Return [x, y] of the center of cell containing provided text 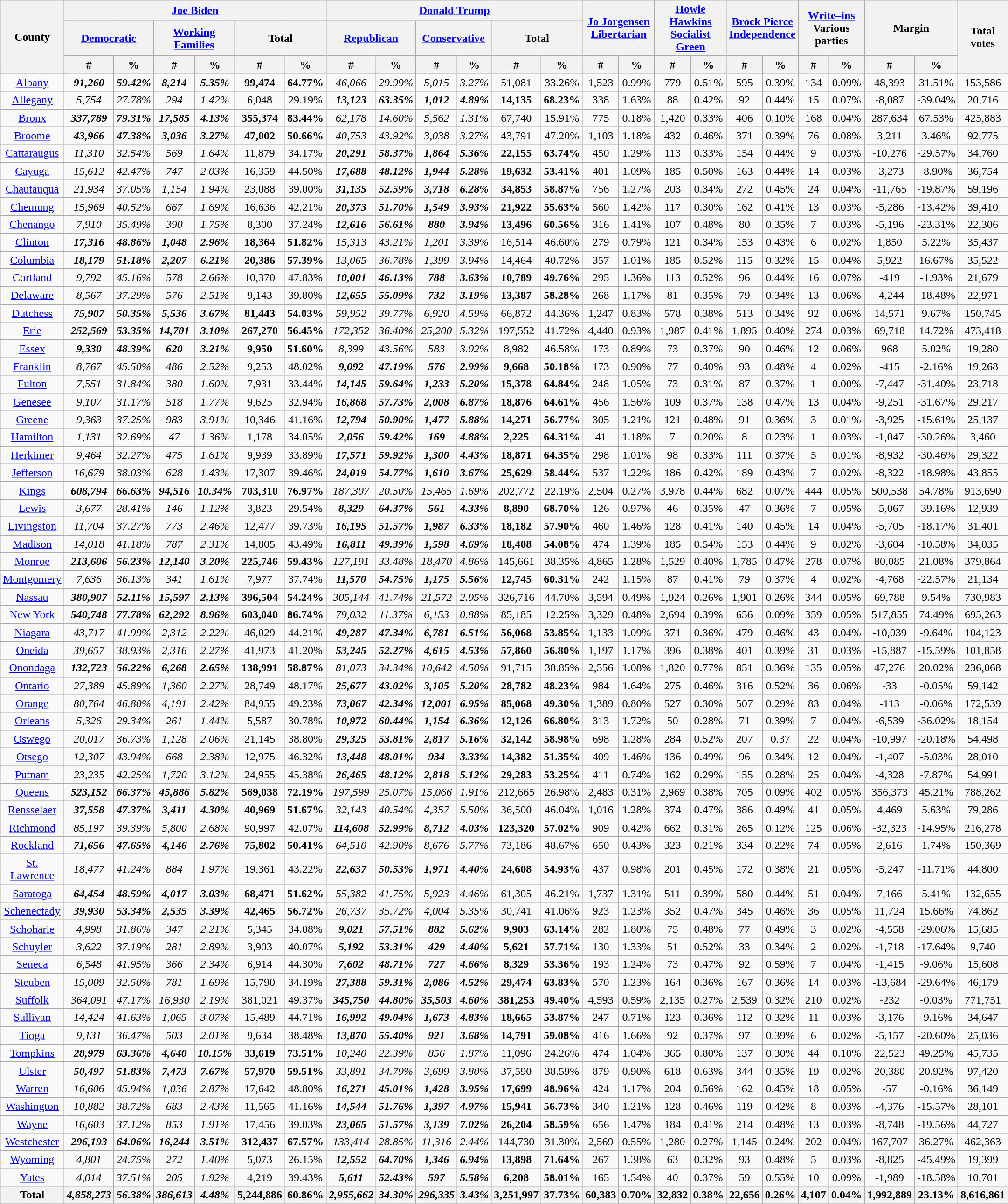
37.74% [305, 579]
154 [744, 153]
2.38% [214, 757]
17,688 [351, 171]
16,606 [89, 1088]
44.50% [305, 171]
18,364 [259, 242]
1,300 [436, 455]
-5.03% [936, 757]
5,611 [351, 1177]
16,195 [351, 526]
4,865 [601, 562]
54.24% [305, 597]
37,558 [89, 810]
Clinton [32, 242]
1,175 [436, 579]
11,316 [436, 1142]
112 [744, 1018]
1,971 [436, 870]
2,969 [672, 792]
0.00% [847, 384]
3,718 [436, 189]
71 [744, 721]
2.01% [214, 1035]
9,143 [259, 296]
3,903 [259, 947]
7.02% [475, 1124]
36.78% [396, 260]
57.71% [562, 947]
0.18% [637, 118]
Fulton [32, 384]
402 [813, 792]
9,634 [259, 1035]
45,735 [983, 1053]
Allegany [32, 100]
42.21% [305, 206]
Franklin [32, 366]
81,443 [259, 313]
4,469 [890, 810]
1.44% [214, 721]
396 [672, 650]
40.54% [396, 810]
345,750 [351, 1000]
43.02% [396, 686]
68.23% [562, 100]
51,081 [517, 83]
923 [601, 911]
Orange [32, 703]
Columbia [32, 260]
6.36% [475, 721]
17,642 [259, 1088]
57.90% [562, 526]
Albany [32, 83]
18,179 [89, 260]
236,068 [983, 668]
39.80% [305, 296]
75 [672, 929]
33.44% [305, 384]
3,699 [436, 1071]
Write–insVarious parties [831, 28]
3.63% [475, 278]
5,754 [89, 100]
6,048 [259, 100]
41.74% [396, 597]
275 [672, 686]
35.72% [396, 911]
Jo JorgensenLibertarian [619, 28]
54,991 [983, 774]
Steuben [32, 982]
4.89% [475, 100]
1,598 [436, 544]
81 [672, 296]
59.64% [396, 384]
-3,925 [890, 420]
386,613 [174, 1195]
1,850 [890, 242]
37.29% [133, 296]
6,914 [259, 964]
46,179 [983, 982]
164 [672, 982]
2.89% [214, 947]
66.37% [133, 792]
73,186 [517, 846]
205 [174, 1177]
-7.87% [936, 774]
38.72% [133, 1106]
479 [744, 633]
67.57% [305, 1142]
Rensselaer [32, 810]
45.21% [936, 792]
22,523 [890, 1053]
16,603 [89, 1124]
51.83% [133, 1071]
851 [744, 668]
60.86% [305, 1195]
340 [601, 1106]
46.80% [133, 703]
35,503 [436, 1000]
25,137 [983, 420]
St. Lawrence [32, 870]
2,483 [601, 792]
50.53% [396, 870]
32.69% [133, 437]
41.63% [133, 1018]
Onondaga [32, 668]
698 [601, 739]
5,326 [89, 721]
1,820 [672, 668]
569,038 [259, 792]
74.49% [936, 615]
109 [672, 402]
11,724 [890, 911]
7,602 [351, 964]
12,140 [174, 562]
5,562 [436, 118]
19,268 [983, 366]
47,276 [890, 668]
Rockland [32, 846]
26,737 [351, 911]
0.89% [637, 349]
-10,997 [890, 739]
52.27% [396, 650]
5.62% [475, 929]
123 [672, 1018]
-1,047 [890, 437]
4.50% [475, 668]
-3,604 [890, 544]
134 [813, 83]
15,685 [983, 929]
107 [672, 224]
14,571 [890, 313]
34.17% [305, 153]
968 [890, 349]
1,048 [174, 242]
2,817 [436, 739]
Wyoming [32, 1160]
3.10% [214, 331]
3,251,997 [517, 1195]
26,204 [517, 1124]
1.92% [214, 1177]
53.36% [562, 964]
779 [672, 83]
2,316 [174, 650]
29,325 [351, 739]
39.46% [305, 473]
15,790 [259, 982]
63.36% [133, 1053]
-4,376 [890, 1106]
3,139 [436, 1124]
9,330 [89, 349]
20.92% [936, 1071]
136 [672, 757]
9,107 [89, 402]
21.08% [936, 562]
2,008 [436, 402]
38.35% [562, 562]
5,536 [174, 313]
15,612 [89, 171]
416 [601, 1035]
4,615 [436, 650]
67.53% [936, 118]
80,085 [890, 562]
184 [672, 1124]
53.85% [562, 633]
13,448 [351, 757]
62,292 [174, 615]
3.80% [475, 1071]
500,538 [890, 490]
135 [813, 668]
4,191 [174, 703]
51.60% [305, 349]
282 [601, 929]
248 [601, 384]
-5,196 [890, 224]
Cortland [32, 278]
921 [436, 1035]
357 [601, 260]
312,437 [259, 1142]
Nassau [32, 597]
4.69% [475, 544]
3,036 [174, 136]
9,092 [351, 366]
38.03% [133, 473]
3,329 [601, 615]
187,307 [351, 490]
781 [174, 982]
11,310 [89, 153]
81,073 [351, 668]
2.76% [214, 846]
682 [744, 490]
130 [601, 947]
38.80% [305, 739]
-8,932 [890, 455]
411 [601, 774]
172 [744, 870]
98 [672, 455]
46.21% [562, 894]
2.34% [214, 964]
-20.60% [936, 1035]
267 [601, 1160]
64,510 [351, 846]
13,123 [351, 100]
34,647 [983, 1018]
91,260 [89, 83]
1,420 [672, 118]
4.13% [214, 118]
1,737 [601, 894]
92,775 [983, 136]
-8,087 [890, 100]
-18.58% [936, 1177]
46.60% [562, 242]
287,634 [890, 118]
11,565 [259, 1106]
39.43% [305, 1177]
1,477 [436, 420]
Cattaraugus [32, 153]
305 [601, 420]
34.05% [305, 437]
40,753 [351, 136]
-4,328 [890, 774]
-1,989 [890, 1177]
0.74% [637, 774]
2.99% [475, 366]
153,586 [983, 83]
2,207 [174, 260]
15,378 [517, 384]
52.11% [133, 597]
55.40% [396, 1035]
5,800 [174, 827]
Livingston [32, 526]
27.78% [133, 100]
22.39% [396, 1053]
68.70% [562, 508]
4.53% [475, 650]
47.65% [133, 846]
20,386 [259, 260]
-14.95% [936, 827]
36,149 [983, 1088]
48.23% [562, 686]
1,549 [436, 206]
59 [744, 1177]
31.17% [133, 402]
6,153 [436, 615]
7,551 [89, 384]
-0.03% [936, 1000]
Oneida [32, 650]
56.38% [133, 1195]
-15.59% [936, 650]
133,414 [351, 1142]
24,019 [351, 473]
5,922 [890, 260]
20,291 [351, 153]
730,983 [983, 597]
Working Families [194, 38]
45.01% [396, 1088]
603,040 [259, 615]
8.96% [214, 615]
83.44% [305, 118]
0.24% [780, 1142]
1.27% [637, 189]
75,907 [89, 313]
1.12% [214, 508]
Westchester [32, 1142]
334 [744, 846]
80 [744, 224]
11.37% [396, 615]
379,864 [983, 562]
4,146 [174, 846]
11,704 [89, 526]
16,868 [351, 402]
61,305 [517, 894]
-1,718 [890, 947]
60.31% [562, 579]
7,636 [89, 579]
3,978 [672, 490]
381,253 [517, 1000]
25,200 [436, 331]
39.03% [305, 1124]
76.97% [305, 490]
38.93% [133, 650]
618 [672, 1071]
25 [813, 774]
787 [174, 544]
34.79% [396, 1071]
79,032 [351, 615]
64,454 [89, 894]
18,871 [517, 455]
14,701 [174, 331]
-39.16% [936, 508]
0.97% [637, 508]
Richmond [32, 827]
6.33% [475, 526]
29.19% [305, 100]
43.49% [305, 544]
2,818 [436, 774]
8,399 [351, 349]
22 [813, 739]
44.36% [562, 313]
620 [174, 349]
2,312 [174, 633]
18,182 [517, 526]
6,208 [517, 1177]
3.03% [214, 894]
41,973 [259, 650]
4,017 [174, 894]
79.31% [133, 118]
Tioga [32, 1035]
0.54% [709, 544]
71,656 [89, 846]
12,552 [351, 1160]
3,411 [174, 810]
23.13% [936, 1195]
298 [601, 455]
48.17% [305, 686]
2,539 [744, 1000]
29.34% [133, 721]
274 [813, 331]
2,504 [601, 490]
34.30% [396, 1195]
0.12% [780, 827]
1,944 [436, 171]
55.63% [562, 206]
55,382 [351, 894]
14.60% [396, 118]
193 [601, 964]
284 [672, 739]
16,514 [517, 242]
31.84% [133, 384]
-113 [890, 703]
0.83% [637, 313]
12,794 [351, 420]
29,322 [983, 455]
359 [813, 615]
1.43% [214, 473]
-8.90% [936, 171]
27,389 [89, 686]
36,500 [517, 810]
25.07% [396, 792]
28,749 [259, 686]
853 [174, 1124]
47.38% [133, 136]
64.31% [562, 437]
83 [813, 703]
138,991 [259, 668]
8,300 [259, 224]
24,955 [259, 774]
55.09% [396, 296]
856 [436, 1053]
-9,251 [890, 402]
9.67% [936, 313]
5.82% [214, 792]
32.50% [133, 982]
34.34% [396, 668]
68,471 [259, 894]
1.72% [637, 721]
-8,322 [890, 473]
14,424 [89, 1018]
2.96% [214, 242]
44.80% [396, 1000]
42.25% [133, 774]
1,428 [436, 1088]
2.68% [214, 827]
48.96% [562, 1088]
2.31% [214, 544]
58.98% [562, 739]
4.30% [214, 810]
54.78% [936, 490]
2,086 [436, 982]
9,939 [259, 455]
41.72% [562, 331]
43.56% [396, 349]
Washington [32, 1106]
460 [601, 526]
57.73% [396, 402]
1.41% [637, 224]
17,699 [517, 1088]
3,677 [89, 508]
15,313 [351, 242]
-5,705 [890, 526]
22,306 [983, 224]
Republican [371, 38]
212,665 [517, 792]
513 [744, 313]
91,715 [517, 668]
Monroe [32, 562]
36.40% [396, 331]
Chautauqua [32, 189]
47.20% [562, 136]
59,196 [983, 189]
66,872 [517, 313]
54.93% [562, 870]
77.78% [133, 615]
28.41% [133, 508]
46 [672, 508]
475 [174, 455]
9,625 [259, 402]
45,886 [174, 792]
16,811 [351, 544]
1.33% [637, 947]
1.54% [637, 1177]
1,389 [601, 703]
305,144 [351, 597]
41.75% [396, 894]
4.86% [475, 562]
115 [744, 260]
10,240 [351, 1053]
5.77% [475, 846]
0.99% [637, 83]
-232 [890, 1000]
51.67% [305, 810]
203 [672, 189]
12,975 [259, 757]
267,270 [259, 331]
47.17% [133, 1000]
352 [672, 911]
6,781 [436, 633]
214 [744, 1124]
49.37% [305, 1000]
59.43% [305, 562]
56.23% [133, 562]
10.15% [214, 1053]
313 [601, 721]
6.94% [475, 1160]
879 [601, 1071]
-29.57% [936, 153]
36.47% [133, 1035]
4,801 [89, 1160]
0.08% [847, 136]
Otsego [32, 757]
66.63% [133, 490]
667 [174, 206]
New York [32, 615]
17,316 [89, 242]
45.16% [133, 278]
41.95% [133, 964]
-13.42% [936, 206]
Suffolk [32, 1000]
17,571 [351, 455]
345 [744, 911]
225,746 [259, 562]
1,864 [436, 153]
9,792 [89, 278]
Hamilton [32, 437]
1.39% [637, 544]
30.78% [305, 721]
50.90% [396, 420]
595 [744, 83]
5,073 [259, 1160]
518 [174, 402]
Montgomery [32, 579]
64.37% [396, 508]
-3,273 [890, 171]
424 [601, 1088]
-19.87% [936, 189]
84,955 [259, 703]
-9.64% [936, 633]
216,278 [983, 827]
56.22% [133, 668]
4.52% [475, 982]
35,437 [983, 242]
Genesee [32, 402]
79,286 [983, 810]
1,346 [436, 1160]
5,015 [436, 83]
473,418 [983, 331]
252,569 [89, 331]
46,029 [259, 633]
9,740 [983, 947]
85,185 [517, 615]
-15.57% [936, 1106]
2.46% [214, 526]
14,544 [351, 1106]
2.13% [214, 597]
38.48% [305, 1035]
57.02% [562, 827]
64.84% [562, 384]
347 [174, 929]
2,955,662 [351, 1195]
2,569 [601, 1142]
296,193 [89, 1142]
18,154 [983, 721]
43,966 [89, 136]
561 [436, 508]
Jefferson [32, 473]
54.77% [396, 473]
4,593 [601, 1000]
38.85% [562, 668]
59.92% [396, 455]
2.06% [214, 739]
9,021 [351, 929]
390 [174, 224]
29.99% [396, 83]
279 [601, 242]
-15.61% [936, 420]
49.25% [936, 1053]
2,694 [672, 615]
10,701 [983, 1177]
2.52% [214, 366]
Dutchess [32, 313]
63.14% [562, 929]
88 [672, 100]
Queens [32, 792]
527 [672, 703]
13,898 [517, 1160]
2,135 [672, 1000]
2,616 [890, 846]
37.12% [133, 1124]
747 [174, 171]
0.93% [637, 331]
59.31% [396, 982]
662 [672, 827]
9,363 [89, 420]
18,477 [89, 870]
5.16% [475, 739]
1,523 [601, 83]
-39.04% [936, 100]
705 [744, 792]
22,155 [517, 153]
21,922 [517, 206]
1,247 [601, 313]
43.92% [396, 136]
295 [601, 278]
51.76% [396, 1106]
7,166 [890, 894]
3.12% [214, 774]
Cayuga [32, 171]
608,794 [89, 490]
1,785 [744, 562]
0.50% [709, 171]
323 [672, 846]
1,280 [672, 1142]
40,969 [259, 810]
Niagara [32, 633]
-22.57% [936, 579]
-0.16% [936, 1088]
13,387 [517, 296]
213,606 [89, 562]
97 [744, 1035]
16,271 [351, 1088]
44,727 [983, 1124]
5.41% [936, 894]
-10.58% [936, 544]
2.65% [214, 668]
1,360 [174, 686]
6.28% [475, 189]
380 [174, 384]
45.50% [133, 366]
756 [601, 189]
2.66% [214, 278]
425,883 [983, 118]
560 [601, 206]
-415 [890, 366]
3,594 [601, 597]
341 [174, 579]
46.13% [396, 278]
10,642 [436, 668]
County [32, 37]
12,745 [517, 579]
57,860 [517, 650]
2.21% [214, 929]
-18.98% [936, 473]
6.95% [475, 703]
511 [672, 894]
-10,276 [890, 153]
104,123 [983, 633]
10 [813, 1177]
1.80% [637, 929]
53.41% [562, 171]
23,235 [89, 774]
43.94% [133, 757]
6,268 [174, 668]
Wayne [32, 1124]
41.99% [133, 633]
125 [813, 827]
7.67% [214, 1071]
85,068 [517, 703]
80,764 [89, 703]
0.37 [780, 739]
432 [672, 136]
4.33% [475, 508]
29,217 [983, 402]
365 [672, 1053]
-3,176 [890, 1018]
210 [813, 1000]
197,552 [517, 331]
3.51% [214, 1142]
364,091 [89, 1000]
381,021 [259, 1000]
44.30% [305, 964]
58.44% [562, 473]
-33 [890, 686]
Greene [32, 420]
14,464 [517, 260]
59.08% [562, 1035]
51.18% [133, 260]
9,903 [517, 929]
26.15% [305, 1160]
44.71% [305, 1018]
913,690 [983, 490]
788 [436, 278]
50.66% [305, 136]
44,800 [983, 870]
22,971 [983, 296]
29.54% [305, 508]
17,456 [259, 1124]
261 [174, 721]
1,992,889 [890, 1195]
8,767 [89, 366]
53.25% [562, 774]
21,145 [259, 739]
20,716 [983, 100]
10.34% [214, 490]
0.21% [709, 846]
14.72% [936, 331]
326,716 [517, 597]
189 [744, 473]
10,346 [259, 420]
36,754 [983, 171]
Seneca [32, 964]
1,901 [744, 597]
41.24% [133, 870]
5.22% [936, 242]
64.06% [133, 1142]
63.35% [396, 100]
3.43% [475, 1195]
Orleans [32, 721]
169 [436, 437]
67,740 [517, 118]
732 [436, 296]
14,805 [259, 544]
18,876 [517, 402]
Oswego [32, 739]
278 [813, 562]
13,065 [351, 260]
Herkimer [32, 455]
12,939 [983, 508]
Tompkins [32, 1053]
366 [174, 964]
59,142 [983, 686]
16 [813, 278]
1.08% [637, 668]
33.89% [305, 455]
73,067 [351, 703]
57.51% [396, 929]
14,382 [517, 757]
2,556 [601, 668]
54.75% [396, 579]
1.40% [214, 1160]
1.47% [637, 1124]
337,789 [89, 118]
140 [744, 526]
503 [174, 1035]
294 [174, 100]
628 [174, 473]
Ontario [32, 686]
14,018 [89, 544]
33,619 [259, 1053]
94,516 [174, 490]
4.88% [475, 437]
Schoharie [32, 929]
583 [436, 349]
1,012 [436, 100]
101,858 [983, 650]
3,823 [259, 508]
97,420 [983, 1071]
0.77% [709, 668]
450 [601, 153]
39.39% [133, 827]
1,233 [436, 384]
1.63% [637, 100]
111 [744, 455]
56,068 [517, 633]
60.56% [562, 224]
168 [813, 118]
4,219 [259, 1177]
23,065 [351, 1124]
-419 [890, 278]
9,253 [259, 366]
8,982 [517, 349]
144,730 [517, 1142]
570 [601, 982]
26.98% [562, 792]
374 [672, 810]
2,535 [174, 911]
4.48% [214, 1195]
11,879 [259, 153]
22,637 [351, 870]
3.95% [475, 1088]
2.03% [214, 171]
56.61% [396, 224]
Chemung [32, 206]
3.07% [214, 1018]
52.43% [396, 1177]
-4,244 [890, 296]
-17.64% [936, 947]
86.74% [305, 615]
34.19% [305, 982]
7,977 [259, 579]
8,214 [174, 83]
48,393 [890, 83]
1,924 [672, 597]
14,271 [517, 420]
32,142 [517, 739]
Broome [32, 136]
Putnam [32, 774]
7,910 [89, 224]
2,225 [517, 437]
49,287 [351, 633]
6,548 [89, 964]
75,802 [259, 846]
1.05% [637, 384]
355,374 [259, 118]
44.70% [562, 597]
51.82% [305, 242]
Bronx [32, 118]
63 [672, 1160]
695,263 [983, 615]
58.28% [562, 296]
-31.40% [936, 384]
207 [744, 739]
132,723 [89, 668]
1,895 [744, 331]
3.68% [475, 1035]
Erie [32, 331]
2.95% [475, 597]
429 [436, 947]
4,640 [174, 1053]
34,853 [517, 189]
37.51% [133, 1177]
-6,539 [890, 721]
Margin [911, 28]
39,930 [89, 911]
-5,067 [890, 508]
683 [174, 1106]
15,066 [436, 792]
31,135 [351, 189]
1,178 [259, 437]
Schenectady [32, 911]
-18.48% [936, 296]
2.42% [214, 703]
2.87% [214, 1088]
4.43% [475, 455]
0.20% [709, 437]
984 [601, 686]
16,679 [89, 473]
650 [601, 846]
64.70% [396, 1160]
1.94% [214, 189]
5.58% [475, 1177]
37,590 [517, 1071]
197,599 [351, 792]
20.02% [936, 668]
2,056 [351, 437]
597 [436, 1177]
33,891 [351, 1071]
7,931 [259, 384]
58.37% [396, 153]
9,464 [89, 455]
47.34% [396, 633]
21 [813, 870]
5,587 [259, 721]
406 [744, 118]
33.48% [396, 562]
146 [174, 508]
44 [813, 1053]
42.07% [305, 827]
1.15% [637, 579]
-2.16% [936, 366]
31 [813, 650]
41.18% [133, 544]
4.03% [475, 827]
-23.31% [936, 224]
8,567 [89, 296]
Sullivan [32, 1018]
247 [601, 1018]
37.25% [133, 420]
46.32% [305, 757]
444 [813, 490]
19,632 [517, 171]
-57 [890, 1088]
5,192 [351, 947]
7,473 [174, 1071]
69,718 [890, 331]
16,636 [259, 206]
8,890 [517, 508]
145,661 [517, 562]
268 [601, 296]
15.91% [562, 118]
-7,447 [890, 384]
-11.71% [936, 870]
22.19% [562, 490]
4,357 [436, 810]
1,131 [89, 437]
540,748 [89, 615]
42.90% [396, 846]
0.70% [637, 1195]
Joe Biden [195, 11]
18,408 [517, 544]
53.87% [562, 1018]
14,145 [351, 384]
27,388 [351, 982]
40 [672, 1177]
-32,323 [890, 827]
15,941 [517, 1106]
43,855 [983, 473]
0.56% [709, 1088]
15,009 [89, 982]
26,465 [351, 774]
5.36% [475, 153]
437 [601, 870]
172,352 [351, 331]
99,474 [259, 83]
42.34% [396, 703]
537 [601, 473]
Kings [32, 490]
-5,286 [890, 206]
-1.93% [936, 278]
56.45% [305, 331]
3,460 [983, 437]
37.19% [133, 947]
39.73% [305, 526]
1,036 [174, 1088]
12,001 [436, 703]
35,522 [983, 260]
29,474 [517, 982]
1,197 [601, 650]
1.74% [936, 846]
775 [601, 118]
Democratic [109, 38]
Schuyler [32, 947]
204 [672, 1088]
-29.06% [936, 929]
44.21% [305, 633]
9,950 [259, 349]
-5,247 [890, 870]
-5,157 [890, 1035]
1,065 [174, 1018]
167,707 [890, 1142]
54.08% [562, 544]
523,152 [89, 792]
39.00% [305, 189]
21,679 [983, 278]
43 [813, 633]
2.22% [214, 633]
-19.56% [936, 1124]
39,410 [983, 206]
36.27% [936, 1142]
884 [174, 870]
19,361 [259, 870]
40.72% [562, 260]
909 [601, 827]
49.40% [562, 1000]
43,791 [517, 136]
703,310 [259, 490]
356,373 [890, 792]
-9.16% [936, 1018]
-4,768 [890, 579]
6,920 [436, 313]
123,320 [517, 827]
Madison [32, 544]
138 [744, 402]
186 [672, 473]
1,610 [436, 473]
338 [601, 100]
60.44% [396, 721]
167 [744, 982]
64.61% [562, 402]
155 [744, 774]
39,657 [89, 650]
1.75% [214, 224]
8,616,861 [983, 1195]
21,134 [983, 579]
12,307 [89, 757]
3,622 [89, 947]
41.20% [305, 650]
1,145 [744, 1142]
37.05% [133, 189]
12,126 [517, 721]
48.39% [133, 349]
37.73% [562, 1195]
25,677 [351, 686]
773 [174, 526]
20,380 [890, 1071]
5.63% [936, 810]
38.59% [562, 1071]
5.02% [936, 349]
28,101 [983, 1106]
396,504 [259, 597]
163 [744, 171]
49.39% [396, 544]
-4,558 [890, 929]
25,036 [983, 1035]
1.77% [214, 402]
165 [601, 1177]
19,280 [983, 349]
69,788 [890, 597]
5.50% [475, 810]
569 [174, 153]
0.23% [780, 437]
28,782 [517, 686]
15,465 [436, 490]
462,363 [983, 1142]
34.08% [305, 929]
18,470 [436, 562]
-0.06% [936, 703]
1,673 [436, 1018]
10,882 [89, 1106]
24,608 [517, 870]
-30.26% [936, 437]
42.47% [133, 171]
201 [672, 870]
4,004 [436, 911]
49.04% [396, 1018]
72.19% [305, 792]
59,952 [351, 313]
9,131 [89, 1035]
Saratoga [32, 894]
5.12% [475, 774]
48.71% [396, 964]
4,440 [601, 331]
1.97% [214, 870]
137 [744, 1053]
56.73% [562, 1106]
64.35% [562, 455]
8,712 [436, 827]
380,907 [89, 597]
4.46% [475, 894]
3.33% [475, 757]
54,498 [983, 739]
386 [744, 810]
5,345 [259, 929]
1,720 [174, 774]
3.93% [475, 206]
5.32% [475, 331]
3,211 [890, 136]
32,832 [672, 1195]
33.26% [562, 83]
63.74% [562, 153]
16,992 [351, 1018]
52.59% [396, 189]
58.01% [562, 1177]
4,107 [813, 1195]
Howie HawkinsSocialistGreen [690, 28]
4.59% [475, 313]
45.89% [133, 686]
-1,415 [890, 964]
1.22% [637, 473]
30,741 [517, 911]
10,789 [517, 278]
16,359 [259, 171]
48.86% [133, 242]
59.51% [305, 1071]
265 [744, 827]
4.66% [475, 964]
0.88% [475, 615]
25,629 [517, 473]
5,621 [517, 947]
60,383 [601, 1195]
3.46% [936, 136]
43.21% [396, 242]
62,178 [351, 118]
880 [436, 224]
46.58% [562, 349]
1,128 [174, 739]
34,760 [983, 153]
41.06% [562, 911]
Conservative [454, 38]
Yates [32, 1177]
-20.18% [936, 739]
Brock PierceIndependence [762, 28]
12,616 [351, 224]
486 [174, 366]
20,017 [89, 739]
-29.64% [936, 982]
202,772 [517, 490]
16,244 [174, 1142]
580 [744, 894]
11,096 [517, 1053]
119 [744, 1106]
0.71% [637, 1018]
51.35% [562, 757]
1,133 [601, 633]
0.79% [637, 242]
Essex [32, 349]
17,585 [174, 118]
0.98% [637, 870]
202 [813, 1142]
5.28% [475, 171]
-36.02% [936, 721]
12.25% [562, 615]
24.75% [133, 1160]
4,014 [89, 1177]
46,066 [351, 83]
-8,825 [890, 1160]
11,570 [351, 579]
-1,407 [890, 757]
28,979 [89, 1053]
49.30% [562, 703]
33 [744, 947]
36.13% [133, 579]
31,401 [983, 526]
31.30% [562, 1142]
48.67% [562, 846]
49.23% [305, 703]
20,373 [351, 206]
Ulster [32, 1071]
2.19% [214, 1000]
50.41% [305, 846]
53.34% [133, 911]
Donald Trump [454, 11]
66.80% [562, 721]
48.80% [305, 1088]
-30.46% [936, 455]
15,597 [174, 597]
50.18% [562, 366]
40.07% [305, 947]
53.35% [133, 331]
56.80% [562, 650]
47,002 [259, 136]
1.66% [637, 1035]
-10,039 [890, 633]
10,370 [259, 278]
51.62% [305, 894]
1.56% [637, 402]
31.51% [936, 83]
36.73% [133, 739]
16,930 [174, 1000]
9.54% [936, 597]
127,191 [351, 562]
14,135 [517, 100]
0.63% [709, 1071]
20.50% [396, 490]
296,335 [436, 1195]
47.37% [133, 810]
668 [174, 757]
5,244,886 [259, 1195]
-45.49% [936, 1160]
74 [813, 846]
22,656 [744, 1195]
19,399 [983, 1160]
1,103 [601, 136]
64.77% [305, 83]
882 [436, 929]
48.02% [305, 366]
18 [813, 1088]
85,197 [89, 827]
1.04% [637, 1053]
2.51% [214, 296]
1.38% [637, 1160]
-13,684 [890, 982]
21,934 [89, 189]
6.21% [214, 260]
56.72% [305, 911]
126 [601, 508]
37.24% [305, 224]
63.83% [562, 982]
-8,748 [890, 1124]
3.02% [475, 349]
12,655 [351, 296]
50.35% [133, 313]
8,676 [436, 846]
28,010 [983, 757]
4.60% [475, 1000]
53.31% [396, 947]
37.27% [133, 526]
6.51% [475, 633]
409 [601, 757]
91 [744, 420]
15,608 [983, 964]
5.56% [475, 579]
150,369 [983, 846]
29,283 [517, 774]
1.87% [475, 1053]
517,855 [890, 615]
0.22% [780, 846]
16.67% [936, 260]
150,745 [983, 313]
45.94% [133, 1088]
1,399 [436, 260]
54.03% [305, 313]
1,397 [436, 1106]
42,465 [259, 911]
28.85% [396, 1142]
1,529 [672, 562]
23,088 [259, 189]
57,970 [259, 1071]
47.19% [396, 366]
90,997 [259, 827]
43,717 [89, 633]
74,862 [983, 911]
15,969 [89, 206]
51.70% [396, 206]
90 [744, 349]
2 [813, 947]
57.39% [305, 260]
Lewis [32, 508]
11 [813, 1018]
281 [174, 947]
43.22% [305, 870]
31.86% [133, 929]
3,105 [436, 686]
3,038 [436, 136]
1,201 [436, 242]
6.87% [475, 402]
21,572 [436, 597]
934 [436, 757]
-15,887 [890, 650]
24.26% [562, 1053]
4,998 [89, 929]
788,262 [983, 792]
45.38% [305, 774]
18,665 [517, 1018]
4.97% [475, 1106]
242 [601, 579]
Chenango [32, 224]
24 [813, 189]
15.66% [936, 911]
771,751 [983, 1000]
12,477 [259, 526]
9,668 [517, 366]
132,655 [983, 894]
58.59% [562, 1124]
4,858,273 [89, 1195]
1.29% [637, 153]
10,972 [351, 721]
-11,765 [890, 189]
50 [672, 721]
1.24% [637, 964]
3.91% [214, 420]
3.19% [475, 296]
3.21% [214, 349]
114,608 [351, 827]
73.51% [305, 1053]
Total votes [983, 37]
13,870 [351, 1035]
49.76% [562, 278]
48.59% [133, 894]
53,245 [351, 650]
Warren [32, 1088]
46.04% [562, 810]
3.20% [214, 562]
2.43% [214, 1106]
35.49% [133, 224]
507 [744, 703]
1,016 [601, 810]
-31.67% [936, 402]
48.01% [396, 757]
19 [813, 1071]
32.54% [133, 153]
50,497 [89, 1071]
56.77% [562, 420]
117 [672, 206]
2.44% [475, 1142]
15,489 [259, 1018]
53.81% [396, 739]
0.51% [709, 83]
13,496 [517, 224]
-0.05% [936, 686]
32,143 [351, 810]
-18.17% [936, 526]
983 [174, 420]
32.27% [133, 455]
17,307 [259, 473]
727 [436, 964]
71.64% [562, 1160]
52.99% [396, 827]
456 [601, 402]
1.60% [214, 384]
14,791 [517, 1035]
Delaware [32, 296]
34,035 [983, 544]
23,718 [983, 384]
10,001 [351, 278]
76 [813, 136]
32.94% [305, 402]
-9.06% [936, 964]
39.77% [396, 313]
5.88% [475, 420]
172,539 [983, 703]
40.52% [133, 206]
4.83% [475, 1018]
47.83% [305, 278]
5,923 [436, 894]
